Extract the [X, Y] coordinate from the center of the cell holding the provided text.  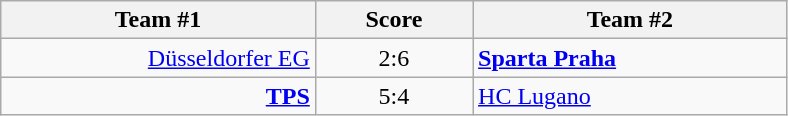
HC Lugano [630, 96]
Team #2 [630, 20]
Team #1 [158, 20]
Score [394, 20]
5:4 [394, 96]
2:6 [394, 58]
TPS [158, 96]
Düsseldorfer EG [158, 58]
Sparta Praha [630, 58]
